Detect which cell encompasses the target text, then output its (X, Y) center coordinate. 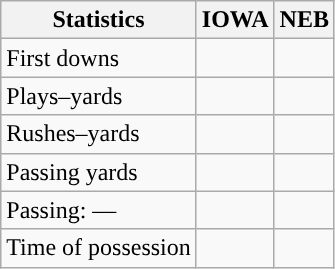
Passing yards (99, 172)
IOWA (235, 20)
NEB (304, 20)
First downs (99, 58)
Time of possession (99, 248)
Plays–yards (99, 96)
Rushes–yards (99, 134)
Statistics (99, 20)
Passing: –– (99, 210)
